Provide the (x, y) coordinate of the cell's center where the given text is located.  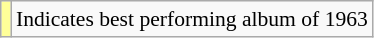
Indicates best performing album of 1963 (192, 19)
